Locate the cell with the specified text and output its (X, Y) center coordinate. 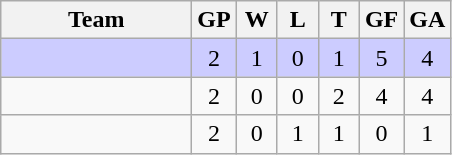
GA (428, 20)
T (338, 20)
5 (381, 58)
W (256, 20)
L (298, 20)
GF (381, 20)
GP (214, 20)
Team (96, 20)
